Pinpoint the cell where the given text exists, returning its (x, y) midpoint coordinate. 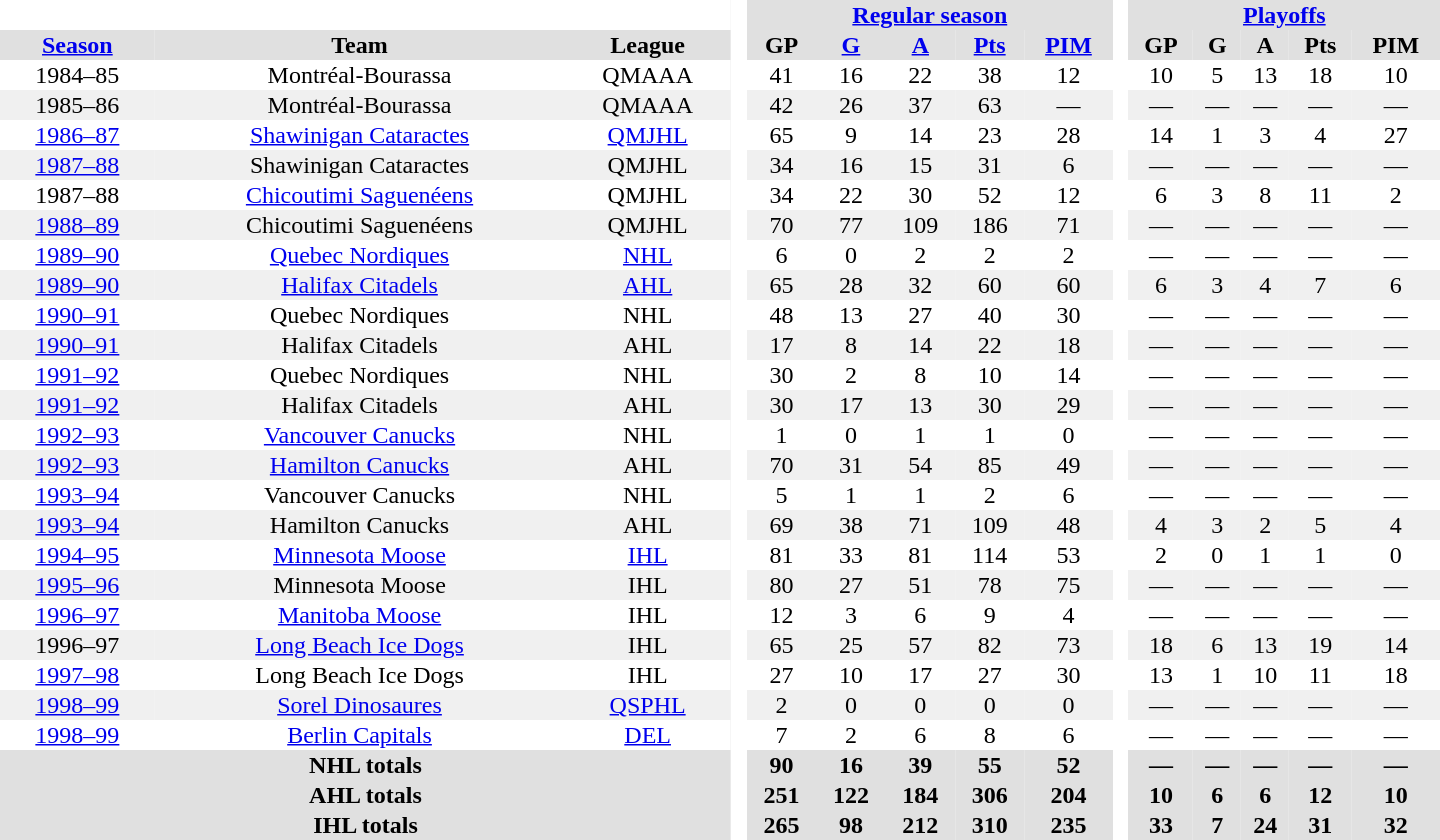
82 (990, 645)
1985–86 (78, 105)
184 (920, 795)
41 (782, 75)
1995–96 (78, 585)
57 (920, 645)
75 (1068, 585)
63 (990, 105)
1986–87 (78, 135)
AHL totals (366, 795)
78 (990, 585)
1984–85 (78, 75)
1994–95 (78, 555)
League (648, 45)
55 (990, 765)
306 (990, 795)
186 (990, 225)
1988–89 (78, 225)
39 (920, 765)
Manitoba Moose (360, 615)
Berlin Capitals (360, 735)
23 (990, 135)
235 (1068, 825)
Regular season (930, 15)
53 (1068, 555)
310 (990, 825)
IHL totals (366, 825)
24 (1265, 825)
25 (850, 645)
19 (1320, 645)
DEL (648, 735)
77 (850, 225)
26 (850, 105)
49 (1068, 465)
212 (920, 825)
98 (850, 825)
122 (850, 795)
204 (1068, 795)
NHL totals (366, 765)
114 (990, 555)
40 (990, 315)
Team (360, 45)
51 (920, 585)
Sorel Dinosaures (360, 705)
QSPHL (648, 705)
90 (782, 765)
29 (1068, 405)
265 (782, 825)
69 (782, 525)
Season (78, 45)
1997–98 (78, 675)
15 (920, 165)
Playoffs (1284, 15)
85 (990, 465)
73 (1068, 645)
37 (920, 105)
42 (782, 105)
251 (782, 795)
54 (920, 465)
80 (782, 585)
